Identify which cell holds the provided text, then report its [x, y] central coordinate. 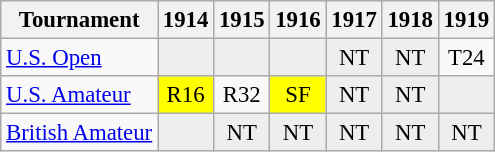
1915 [242, 20]
1917 [354, 20]
1914 [186, 20]
1918 [410, 20]
T24 [466, 58]
1919 [466, 20]
R32 [242, 95]
R16 [186, 95]
U.S. Open [80, 58]
U.S. Amateur [80, 95]
1916 [298, 20]
SF [298, 95]
British Amateur [80, 133]
Tournament [80, 20]
